Scan for the cell matching the given text and deliver its [X, Y] coordinate at center. 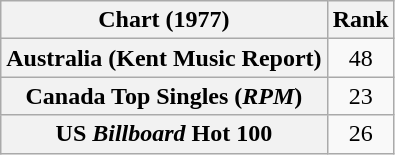
26 [360, 134]
Australia (Kent Music Report) [164, 58]
Chart (1977) [164, 20]
Rank [360, 20]
US Billboard Hot 100 [164, 134]
23 [360, 96]
Canada Top Singles (RPM) [164, 96]
48 [360, 58]
